Pinpoint the cell where the given text exists, returning its [X, Y] midpoint coordinate. 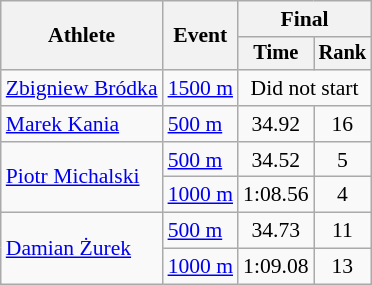
1:09.08 [276, 267]
Did not start [304, 88]
1500 m [200, 88]
34.73 [276, 231]
11 [343, 231]
34.92 [276, 124]
1:08.56 [276, 195]
Event [200, 36]
Piotr Michalski [82, 178]
Final [304, 19]
Marek Kania [82, 124]
34.52 [276, 160]
Damian Żurek [82, 248]
Rank [343, 54]
Time [276, 54]
4 [343, 195]
Zbigniew Bródka [82, 88]
5 [343, 160]
13 [343, 267]
Athlete [82, 36]
16 [343, 124]
